Determine the [x, y] coordinate at the center of the cell enclosing the given text.  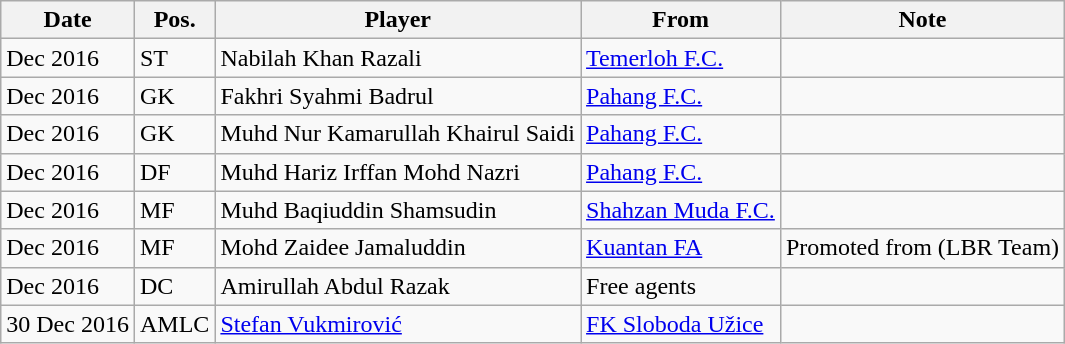
Muhd Baqiuddin Shamsudin [398, 210]
Nabilah Khan Razali [398, 58]
Stefan Vukmirović [398, 324]
Amirullah Abdul Razak [398, 286]
Muhd Hariz Irffan Mohd Nazri [398, 172]
Kuantan FA [681, 248]
Pos. [174, 20]
Player [398, 20]
DF [174, 172]
Mohd Zaidee Jamaluddin [398, 248]
AMLC [174, 324]
Free agents [681, 286]
ST [174, 58]
Promoted from (LBR Team) [922, 248]
DC [174, 286]
Date [68, 20]
Note [922, 20]
From [681, 20]
Muhd Nur Kamarullah Khairul Saidi [398, 134]
Shahzan Muda F.C. [681, 210]
FK Sloboda Užice [681, 324]
Temerloh F.C. [681, 58]
Fakhri Syahmi Badrul [398, 96]
30 Dec 2016 [68, 324]
